Determine the [X, Y] coordinate at the center of the cell enclosing the given text.  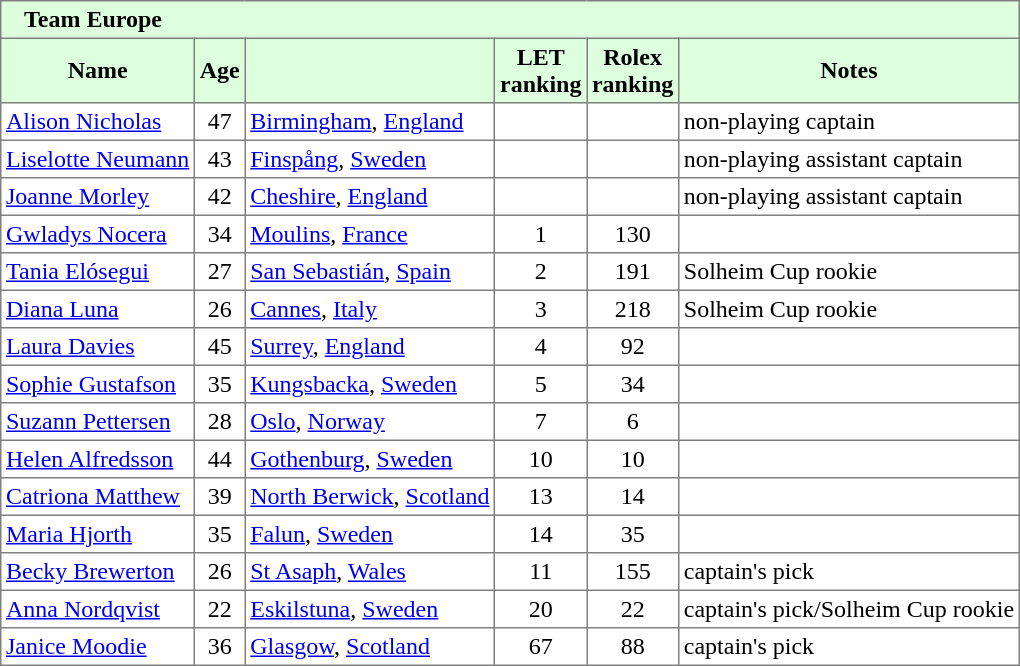
Catriona Matthew [98, 497]
Cheshire, England [370, 197]
Birmingham, England [370, 122]
13 [541, 497]
27 [220, 272]
67 [541, 647]
6 [633, 422]
2 [541, 272]
36 [220, 647]
Helen Alfredsson [98, 459]
Joanne Morley [98, 197]
Notes [850, 70]
11 [541, 572]
Name [98, 70]
Gwladys Nocera [98, 234]
Team Europe [510, 20]
Maria Hjorth [98, 534]
Diana Luna [98, 309]
39 [220, 497]
Moulins, France [370, 234]
Age [220, 70]
4 [541, 347]
Janice Moodie [98, 647]
Falun, Sweden [370, 534]
North Berwick, Scotland [370, 497]
LET ranking [541, 70]
Laura Davies [98, 347]
43 [220, 159]
Becky Brewerton [98, 572]
Tania Elósegui [98, 272]
Finspång, Sweden [370, 159]
47 [220, 122]
Cannes, Italy [370, 309]
1 [541, 234]
Anna Nordqvist [98, 609]
San Sebastián, Spain [370, 272]
Gothenburg, Sweden [370, 459]
88 [633, 647]
Surrey, England [370, 347]
20 [541, 609]
42 [220, 197]
130 [633, 234]
Glasgow, Scotland [370, 647]
Eskilstuna, Sweden [370, 609]
Kungsbacka, Sweden [370, 384]
Sophie Gustafson [98, 384]
5 [541, 384]
Liselotte Neumann [98, 159]
44 [220, 459]
218 [633, 309]
St Asaph, Wales [370, 572]
3 [541, 309]
191 [633, 272]
28 [220, 422]
Oslo, Norway [370, 422]
92 [633, 347]
7 [541, 422]
captain's pick/Solheim Cup rookie [850, 609]
155 [633, 572]
non-playing captain [850, 122]
Rolex ranking [633, 70]
Alison Nicholas [98, 122]
Suzann Pettersen [98, 422]
45 [220, 347]
